Pinpoint the cell where the given text exists, returning its [x, y] midpoint coordinate. 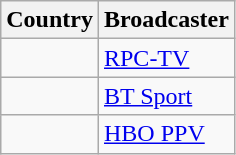
Country [50, 20]
BT Sport [166, 96]
Broadcaster [166, 20]
RPC-TV [166, 58]
HBO PPV [166, 134]
